Detect which cell encompasses the target text, then output its [x, y] center coordinate. 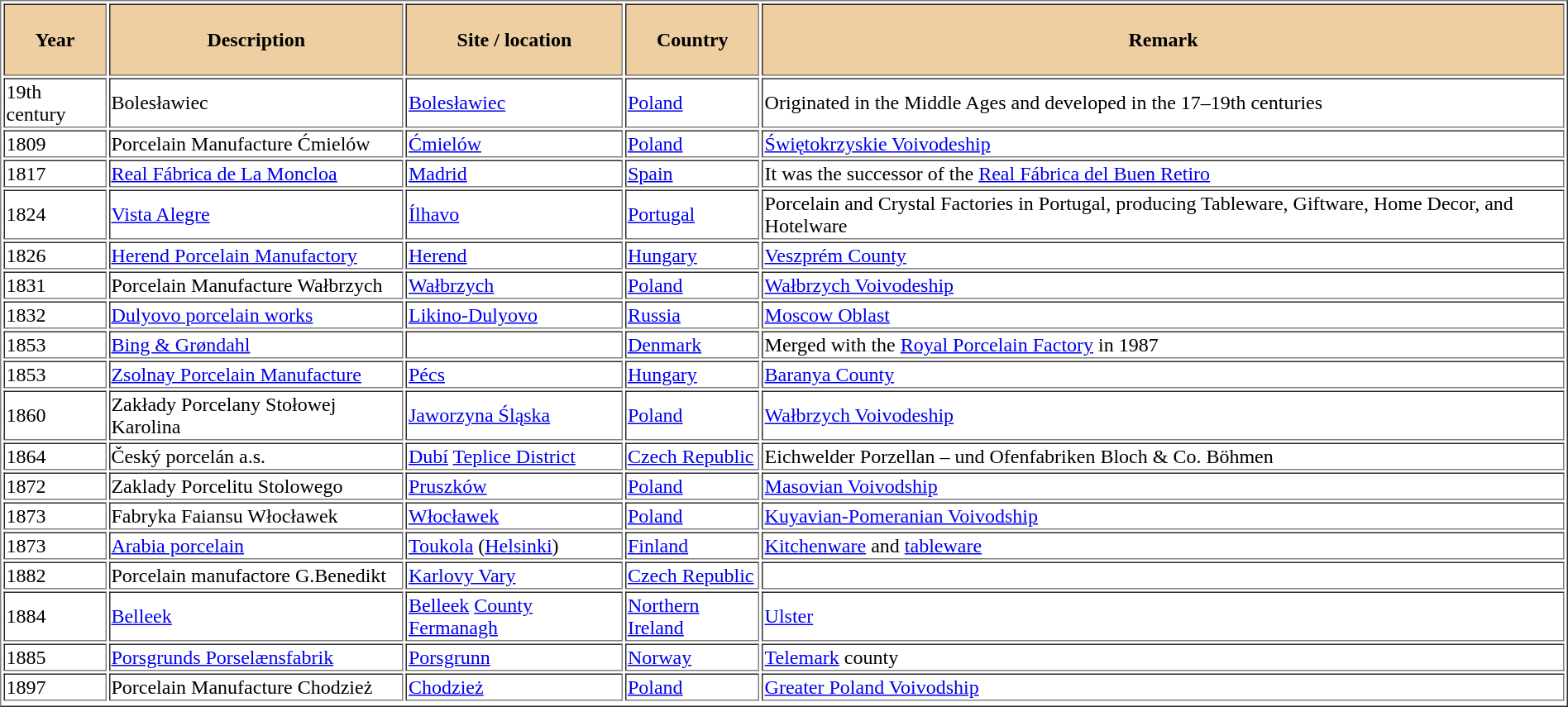
Belleek County Fermanagh [514, 617]
Włocławek [514, 516]
Karlovy Vary [514, 576]
Masovian Voivodship [1164, 486]
Pécs [514, 374]
1884 [55, 617]
Telemark county [1164, 657]
Ílhavo [514, 215]
Remark [1164, 40]
1860 [55, 415]
Russia [693, 314]
Porsgrunds Porselænsfabrik [256, 657]
Zaklady Porcelitu Stolowego [256, 486]
Likino-Dulyovo [514, 314]
Eichwelder Porzellan – und Ofenfabriken Bloch & Co. Böhmen [1164, 456]
Porcelain manufactore G.Benedikt [256, 576]
1885 [55, 657]
Moscow Oblast [1164, 314]
Porsgrunn [514, 657]
Ćmielów [514, 144]
Kitchenware and tableware [1164, 546]
Northern Ireland [693, 617]
Fabryka Faiansu Włocławek [256, 516]
Wałbrzych [514, 284]
Baranya County [1164, 374]
Dulyovo porcelain works [256, 314]
19th century [55, 103]
1882 [55, 576]
Greater Poland Voivodship [1164, 686]
Porcelain Manufacture Wałbrzych [256, 284]
Originated in the Middle Ages and developed in the 17–19th centuries [1164, 103]
Spain [693, 174]
1872 [55, 486]
1832 [55, 314]
Porcelain Manufacture Chodzież [256, 686]
Zsolnay Porcelain Manufacture [256, 374]
Norway [693, 657]
Veszprém County [1164, 255]
Finland [693, 546]
1864 [55, 456]
1817 [55, 174]
Chodzież [514, 686]
Site / location [514, 40]
Vista Alegre [256, 215]
Arabia porcelain [256, 546]
Description [256, 40]
Merged with the Royal Porcelain Factory in 1987 [1164, 344]
Bing & Grøndahl [256, 344]
Country [693, 40]
1831 [55, 284]
Year [55, 40]
Madrid [514, 174]
Real Fábrica de La Moncloa [256, 174]
Herend [514, 255]
Herend Porcelain Manufactory [256, 255]
Świętokrzyskie Voivodeship [1164, 144]
1826 [55, 255]
Český porcelán a.s. [256, 456]
1809 [55, 144]
Dubí Teplice District [514, 456]
Jaworzyna Śląska [514, 415]
Portugal [693, 215]
Zakłady Porcelany Stołowej Karolina [256, 415]
Belleek [256, 617]
Pruszków [514, 486]
1897 [55, 686]
Ulster [1164, 617]
Toukola (Helsinki) [514, 546]
Denmark [693, 344]
Porcelain and Crystal Factories in Portugal, producing Tableware, Giftware, Home Decor, and Hotelware [1164, 215]
Kuyavian-Pomeranian Voivodship [1164, 516]
1824 [55, 215]
Porcelain Manufacture Ćmielów [256, 144]
It was the successor of the Real Fábrica del Buen Retiro [1164, 174]
